Extract the [X, Y] coordinate from the center of the cell holding the provided text.  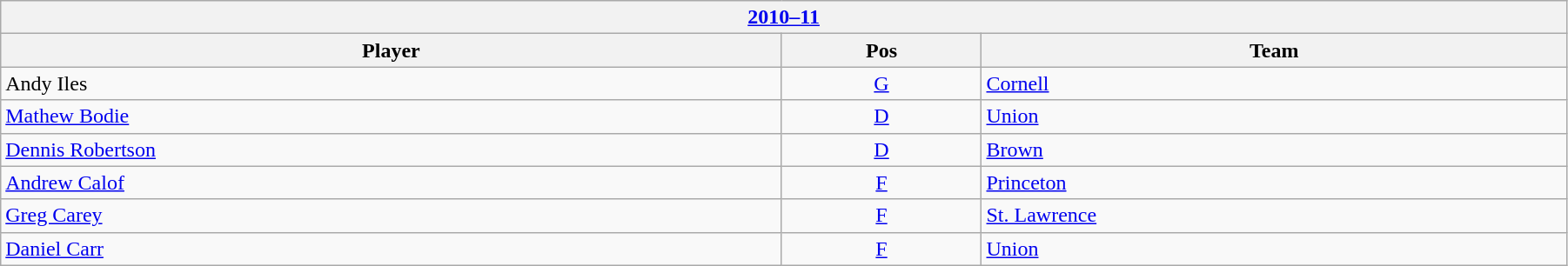
St. Lawrence [1274, 216]
Team [1274, 50]
Cornell [1274, 83]
2010–11 [784, 17]
Pos [881, 50]
Brown [1274, 150]
Player [392, 50]
Princeton [1274, 183]
Dennis Robertson [392, 150]
Greg Carey [392, 216]
Andy Iles [392, 83]
Mathew Bodie [392, 116]
G [881, 83]
Andrew Calof [392, 183]
Daniel Carr [392, 249]
